Find where the given text appears and provide that cell's center as [X, Y] coordinate. 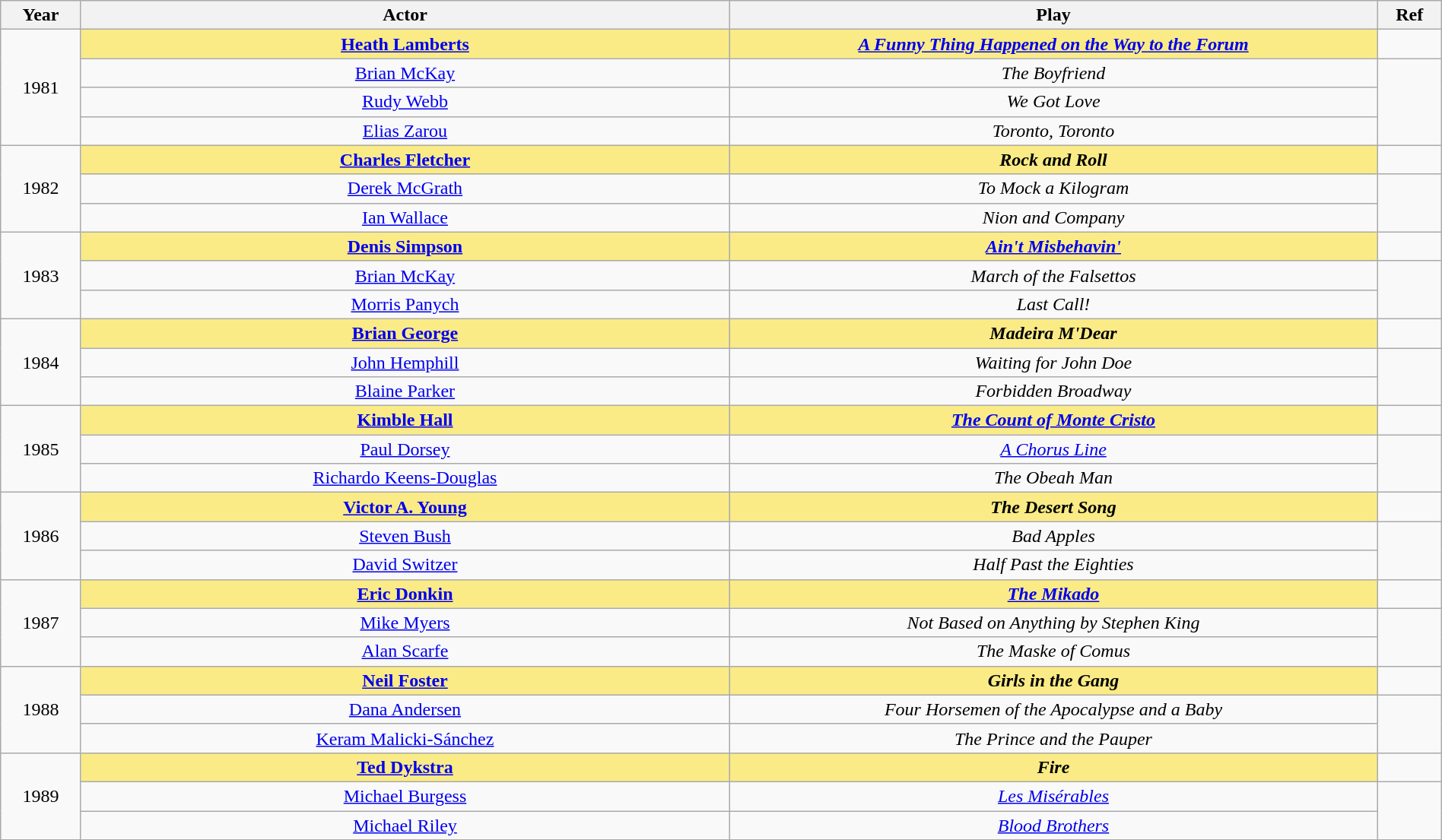
Mike Myers [405, 623]
Fire [1054, 767]
1988 [41, 709]
Victor A. Young [405, 507]
Blood Brothers [1054, 825]
Ain't Misbehavin' [1054, 246]
The Boyfriend [1054, 73]
The Desert Song [1054, 507]
Last Call! [1054, 304]
Michael Riley [405, 825]
1985 [41, 449]
Heath Lamberts [405, 44]
Ted Dykstra [405, 767]
1984 [41, 362]
Elias Zarou [405, 131]
Alan Scarfe [405, 651]
A Funny Thing Happened on the Way to the Forum [1054, 44]
Richardo Keens-Douglas [405, 478]
Morris Panych [405, 304]
Toronto, Toronto [1054, 131]
Madeira M'Dear [1054, 333]
Charles Fletcher [405, 160]
Actor [405, 15]
John Hemphill [405, 363]
Ian Wallace [405, 217]
Kimble Hall [405, 420]
The Prince and the Pauper [1054, 738]
Ref [1409, 15]
Year [41, 15]
Paul Dorsey [405, 449]
1981 [41, 87]
The Maske of Comus [1054, 651]
Dana Andersen [405, 709]
Les Misérables [1054, 796]
Waiting for John Doe [1054, 363]
Play [1054, 15]
1989 [41, 796]
Neil Foster [405, 680]
Girls in the Gang [1054, 680]
Denis Simpson [405, 246]
Not Based on Anything by Stephen King [1054, 623]
Derek McGrath [405, 189]
Forbidden Broadway [1054, 391]
1987 [41, 623]
To Mock a Kilogram [1054, 189]
Rock and Roll [1054, 160]
Blaine Parker [405, 391]
Steven Bush [405, 536]
Eric Donkin [405, 594]
1982 [41, 189]
The Mikado [1054, 594]
Half Past the Eighties [1054, 565]
Keram Malicki-Sánchez [405, 738]
Bad Apples [1054, 536]
1986 [41, 536]
Michael Burgess [405, 796]
The Count of Monte Cristo [1054, 420]
1983 [41, 275]
Brian George [405, 333]
March of the Falsettos [1054, 275]
The Obeah Man [1054, 478]
Four Horsemen of the Apocalypse and a Baby [1054, 709]
Rudy Webb [405, 102]
David Switzer [405, 565]
A Chorus Line [1054, 449]
Nion and Company [1054, 217]
We Got Love [1054, 102]
